Identify which cell holds the provided text, then report its (x, y) central coordinate. 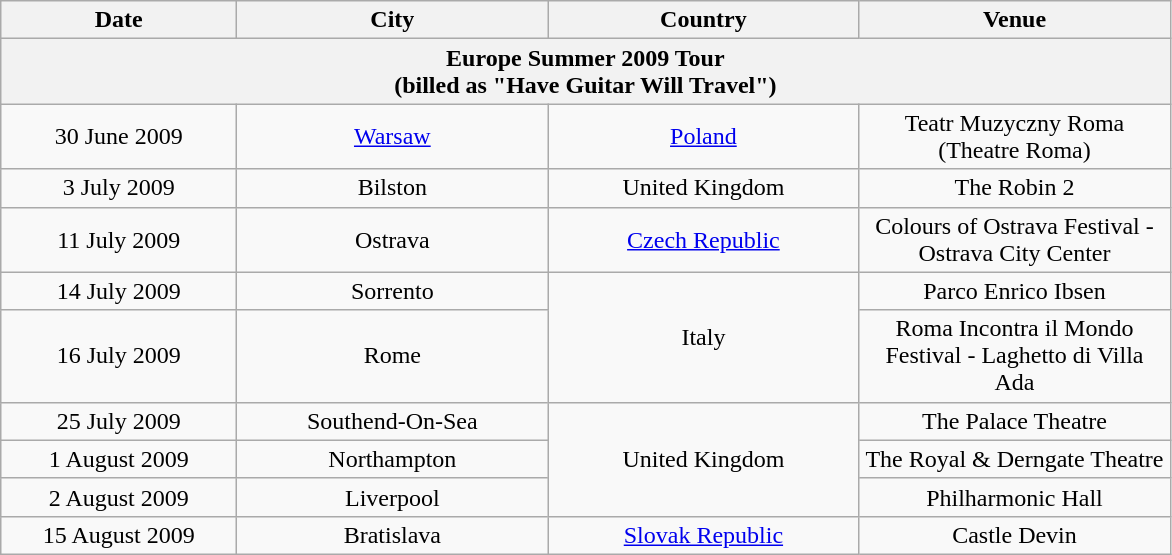
3 July 2009 (119, 188)
11 July 2009 (119, 240)
25 July 2009 (119, 421)
Bratislava (392, 535)
Date (119, 20)
Northampton (392, 459)
2 August 2009 (119, 497)
Slovak Republic (704, 535)
Warsaw (392, 136)
Europe Summer 2009 Tour(billed as "Have Guitar Will Travel") (586, 72)
1 August 2009 (119, 459)
Bilston (392, 188)
Italy (704, 337)
16 July 2009 (119, 356)
Poland (704, 136)
Czech Republic (704, 240)
Venue (1014, 20)
Southend-On-Sea (392, 421)
The Palace Theatre (1014, 421)
Philharmonic Hall (1014, 497)
Colours of Ostrava Festival - Ostrava City Center (1014, 240)
Sorrento (392, 291)
Parco Enrico Ibsen (1014, 291)
Ostrava (392, 240)
Castle Devin (1014, 535)
Rome (392, 356)
City (392, 20)
Roma Incontra il Mondo Festival - Laghetto di Villa Ada (1014, 356)
The Royal & Derngate Theatre (1014, 459)
15 August 2009 (119, 535)
Country (704, 20)
14 July 2009 (119, 291)
Liverpool (392, 497)
The Robin 2 (1014, 188)
Teatr Muzyczny Roma(Theatre Roma) (1014, 136)
30 June 2009 (119, 136)
